Provide the (X, Y) coordinate of the cell's center where the given text is located.  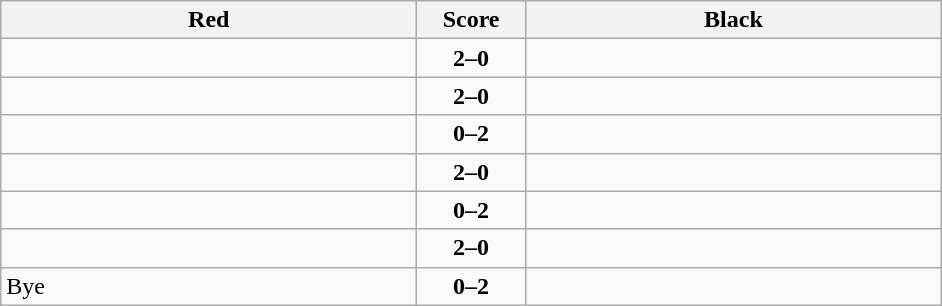
Black (733, 20)
Bye (209, 286)
Score (472, 20)
Red (209, 20)
